For the text-containing cell, return its midpoint in [x, y] coordinate format. 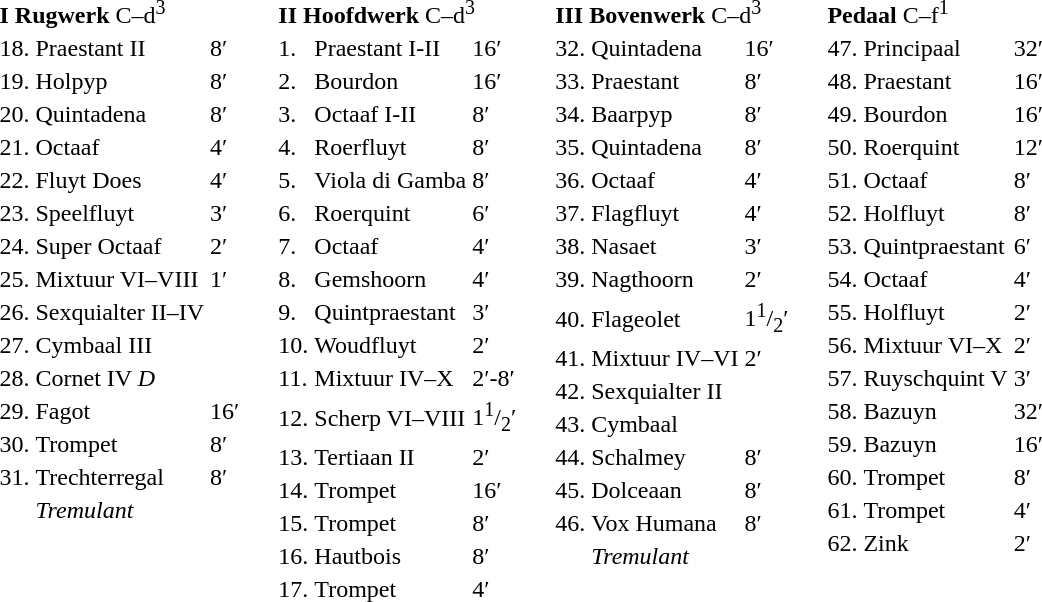
12. [294, 418]
Vox Humana [665, 523]
14. [294, 490]
57. [842, 378]
Sexquialter II [665, 391]
Sexquialter II–IV [120, 312]
Nagthoorn [665, 279]
Tertiaan II [390, 457]
55. [842, 312]
11. [294, 378]
51. [842, 180]
36. [570, 180]
Praestant I-II [390, 48]
Mixtuur IV–VI [665, 358]
6′ [494, 213]
6. [294, 213]
41. [570, 358]
Mixtuur IV–X [390, 378]
52. [842, 213]
1. [294, 48]
Super Octaaf [120, 246]
4. [294, 147]
2′-8′ [494, 378]
32. [570, 48]
Mixtuur VI–VIII [120, 279]
Ruyschquint V [936, 378]
Cymbaal [665, 424]
50. [842, 147]
Flagfluyt [665, 213]
37. [570, 213]
Principaal [936, 48]
10. [294, 345]
3. [294, 114]
59. [842, 444]
8. [294, 279]
Mixtuur VI–X [936, 345]
Baarpyp [665, 114]
Roerfluyt [390, 147]
Nasaet [665, 246]
38. [570, 246]
49. [842, 114]
Cymbaal III [120, 345]
39. [570, 279]
Octaaf I-II [390, 114]
Schalmey [665, 457]
Hautbois [390, 556]
13. [294, 457]
Woudfluyt [390, 345]
Fluyt Does [120, 180]
9. [294, 312]
56. [842, 345]
48. [842, 81]
54. [842, 279]
Cornet IV D [120, 378]
42. [570, 391]
60. [842, 477]
2. [294, 81]
Fagot [120, 411]
Zink [936, 543]
Praestant II [120, 48]
Dolceaan [665, 490]
40. [570, 318]
46. [570, 523]
35. [570, 147]
44. [570, 457]
34. [570, 114]
Gemshoorn [390, 279]
61. [842, 510]
5. [294, 180]
Holpyp [120, 81]
Scherp VI–VIII [390, 418]
7. [294, 246]
62. [842, 543]
Speelfluyt [120, 213]
43. [570, 424]
Trechterregal [120, 477]
47. [842, 48]
16. [294, 556]
45. [570, 490]
1′ [225, 279]
53. [842, 246]
Flageolet [665, 318]
58. [842, 411]
15. [294, 523]
Viola di Gamba [390, 180]
33. [570, 81]
